Scan for the cell matching the given text and deliver its [x, y] coordinate at center. 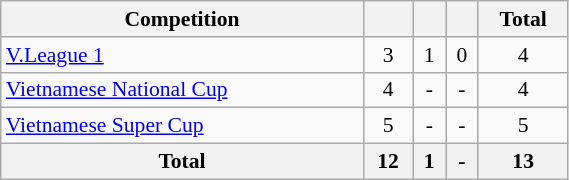
Vietnamese National Cup [182, 90]
Vietnamese Super Cup [182, 126]
Competition [182, 19]
12 [388, 162]
0 [462, 55]
3 [388, 55]
13 [523, 162]
V.League 1 [182, 55]
